Identify which cell holds the provided text, then report its [x, y] central coordinate. 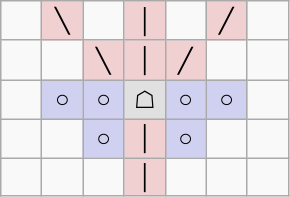
☖ [144, 100]
